Scan for the cell matching the given text and deliver its (X, Y) coordinate at center. 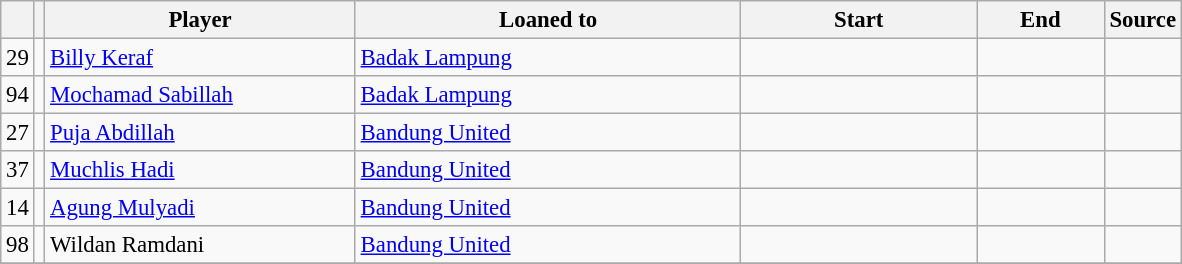
37 (18, 170)
94 (18, 95)
End (1040, 20)
Agung Mulyadi (200, 208)
14 (18, 208)
Wildan Ramdani (200, 245)
Player (200, 20)
Loaned to (548, 20)
27 (18, 133)
98 (18, 245)
29 (18, 58)
Puja Abdillah (200, 133)
Source (1142, 20)
Billy Keraf (200, 58)
Start (859, 20)
Mochamad Sabillah (200, 95)
Muchlis Hadi (200, 170)
